Provide the [x, y] coordinate of the cell's center where the given text is located.  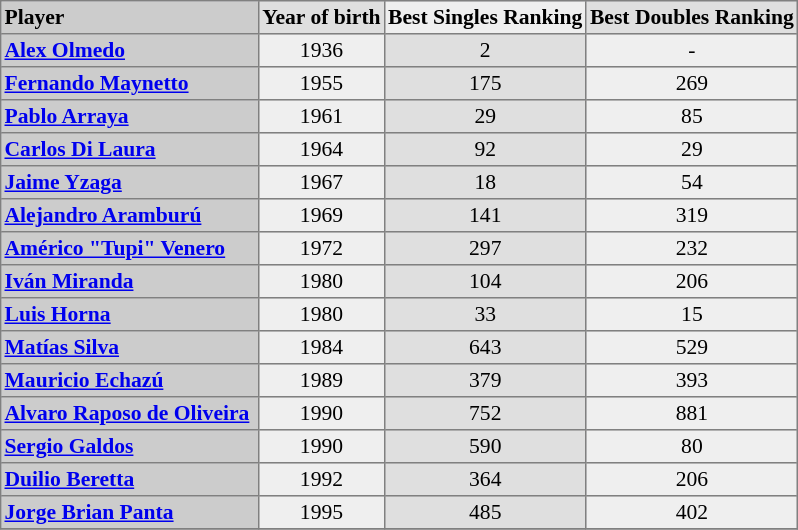
Alvaro Raposo de Oliveira [130, 414]
1964 [322, 150]
1969 [322, 216]
1936 [322, 50]
175 [485, 84]
529 [692, 348]
2 [485, 50]
319 [692, 216]
1967 [322, 182]
Luis Horna [130, 314]
Best Singles Ranking [485, 18]
104 [485, 282]
1955 [322, 84]
364 [485, 480]
1995 [322, 512]
Best Doubles Ranking [692, 18]
232 [692, 248]
92 [485, 150]
643 [485, 348]
881 [692, 414]
Year of birth [322, 18]
1989 [322, 380]
393 [692, 380]
Matías Silva [130, 348]
Jorge Brian Panta [130, 512]
Alejandro Aramburú [130, 216]
33 [485, 314]
752 [485, 414]
18 [485, 182]
Mauricio Echazú [130, 380]
141 [485, 216]
1992 [322, 480]
269 [692, 84]
1972 [322, 248]
- [692, 50]
Duilio Beretta [130, 480]
Jaime Yzaga [130, 182]
297 [485, 248]
Carlos Di Laura [130, 150]
85 [692, 116]
Fernando Maynetto [130, 84]
379 [485, 380]
402 [692, 512]
485 [485, 512]
Iván Miranda [130, 282]
54 [692, 182]
590 [485, 446]
15 [692, 314]
80 [692, 446]
Alex Olmedo [130, 50]
Américo "Tupi" Venero [130, 248]
1961 [322, 116]
Player [130, 18]
Pablo Arraya [130, 116]
1984 [322, 348]
Sergio Galdos [130, 446]
